Determine the (X, Y) coordinate at the center of the cell enclosing the given text.  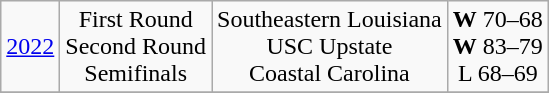
2022 (30, 47)
Southeastern LouisianaUSC UpstateCoastal Carolina (330, 47)
First RoundSecond RoundSemifinals (136, 47)
W 70–68W 83–79L 68–69 (498, 47)
